Extract the (X, Y) coordinate from the center of the cell holding the provided text.  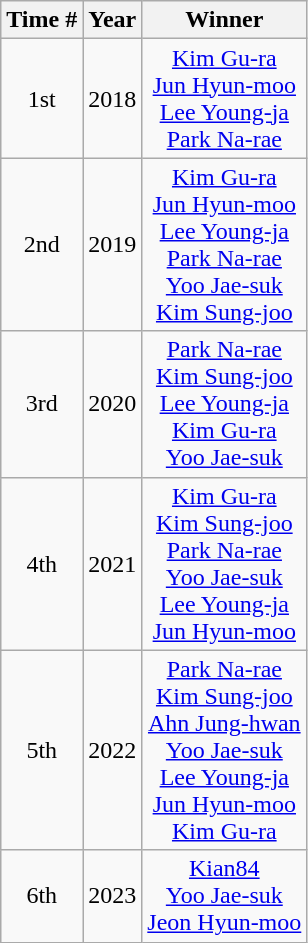
2023 (112, 896)
2021 (112, 564)
1st (42, 98)
Park Na-raeKim Sung-jooLee Young-jaKim Gu-raYoo Jae-suk (224, 404)
6th (42, 896)
Kim Gu-raKim Sung-jooPark Na-raeYoo Jae-sukLee Young-jaJun Hyun-moo (224, 564)
Time # (42, 20)
Kim Gu-raJun Hyun-mooLee Young-jaPark Na-rae (224, 98)
2nd (42, 244)
5th (42, 750)
Park Na-raeKim Sung-jooAhn Jung-hwanYoo Jae-sukLee Young-jaJun Hyun-mooKim Gu-ra (224, 750)
Winner (224, 20)
Kian84Yoo Jae-sukJeon Hyun-moo (224, 896)
2018 (112, 98)
Year (112, 20)
Kim Gu-raJun Hyun-mooLee Young-jaPark Na-raeYoo Jae-sukKim Sung-joo (224, 244)
4th (42, 564)
2022 (112, 750)
3rd (42, 404)
2020 (112, 404)
2019 (112, 244)
